Find where the given text appears and provide that cell's center as (X, Y) coordinate. 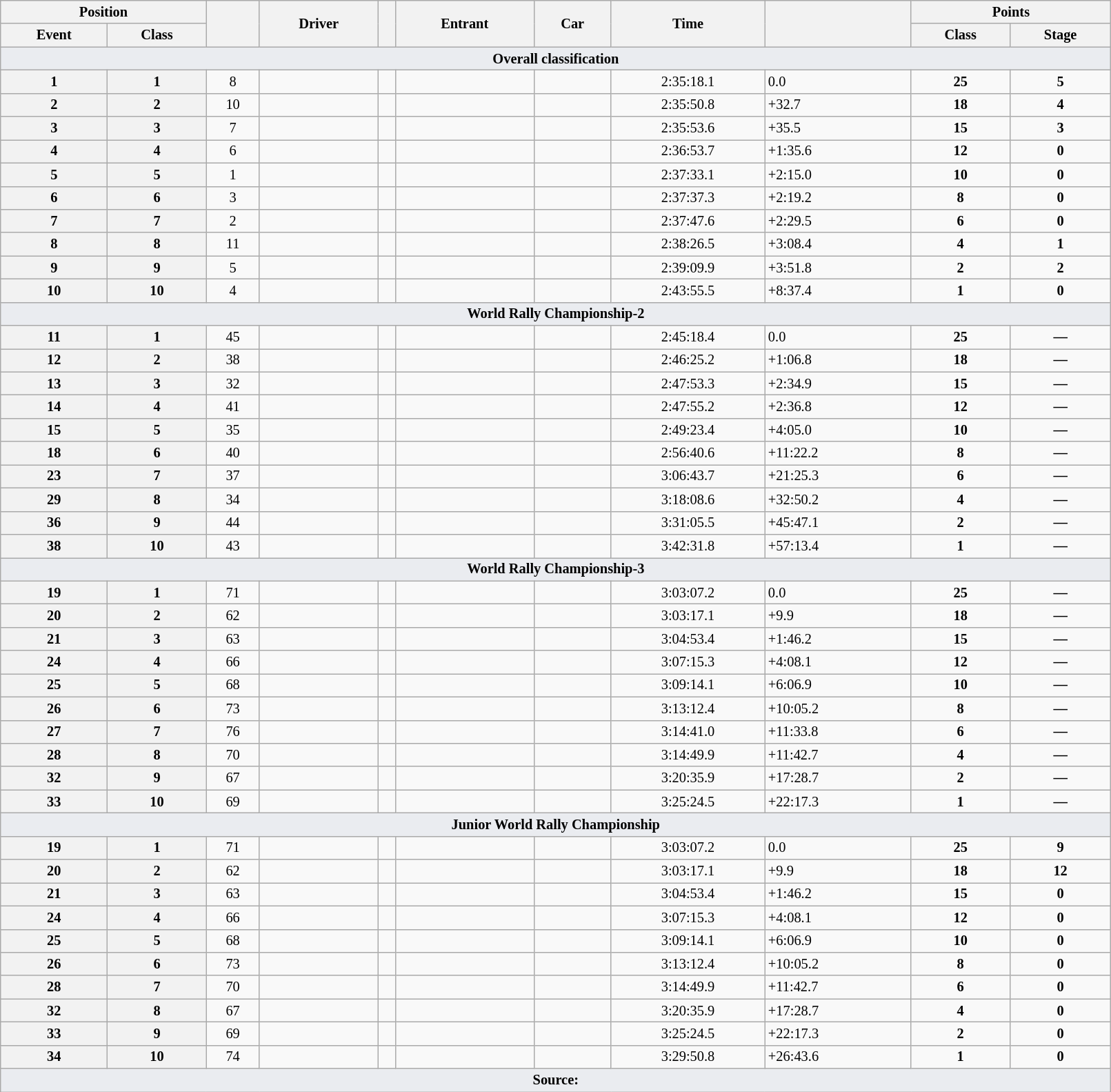
Stage (1060, 35)
+1:06.8 (838, 360)
+2:19.2 (838, 198)
23 (54, 476)
Driver (319, 23)
2:37:47.6 (688, 221)
2:36:53.7 (688, 151)
29 (54, 499)
2:47:53.3 (688, 384)
76 (233, 732)
+4:05.0 (838, 430)
2:35:50.8 (688, 105)
2:45:18.4 (688, 337)
3:06:43.7 (688, 476)
2:38:26.5 (688, 244)
+8:37.4 (838, 290)
+32.7 (838, 105)
Points (1011, 12)
+3:08.4 (838, 244)
2:39:09.9 (688, 268)
World Rally Championship-2 (556, 314)
+2:34.9 (838, 384)
3:29:50.8 (688, 1057)
2:35:18.1 (688, 81)
13 (54, 384)
3:31:05.5 (688, 523)
Time (688, 23)
+57:13.4 (838, 546)
+2:29.5 (838, 221)
35 (233, 430)
Entrant (465, 23)
+11:33.8 (838, 732)
2:37:37.3 (688, 198)
Source: (556, 1080)
43 (233, 546)
37 (233, 476)
2:56:40.6 (688, 453)
2:43:55.5 (688, 290)
+35.5 (838, 128)
+45:47.1 (838, 523)
2:35:53.6 (688, 128)
41 (233, 406)
+1:35.6 (838, 151)
+3:51.8 (838, 268)
+2:36.8 (838, 406)
Overall classification (556, 59)
14 (54, 406)
45 (233, 337)
3:14:41.0 (688, 732)
Car (572, 23)
+32:50.2 (838, 499)
World Rally Championship-3 (556, 569)
27 (54, 732)
Junior World Rally Championship (556, 824)
2:46:25.2 (688, 360)
44 (233, 523)
+11:22.2 (838, 453)
40 (233, 453)
36 (54, 523)
2:37:33.1 (688, 175)
Event (54, 35)
+26:43.6 (838, 1057)
+21:25.3 (838, 476)
2:47:55.2 (688, 406)
+2:15.0 (838, 175)
Position (103, 12)
74 (233, 1057)
3:42:31.8 (688, 546)
3:18:08.6 (688, 499)
2:49:23.4 (688, 430)
